Determine the (X, Y) coordinate at the center of the cell enclosing the given text.  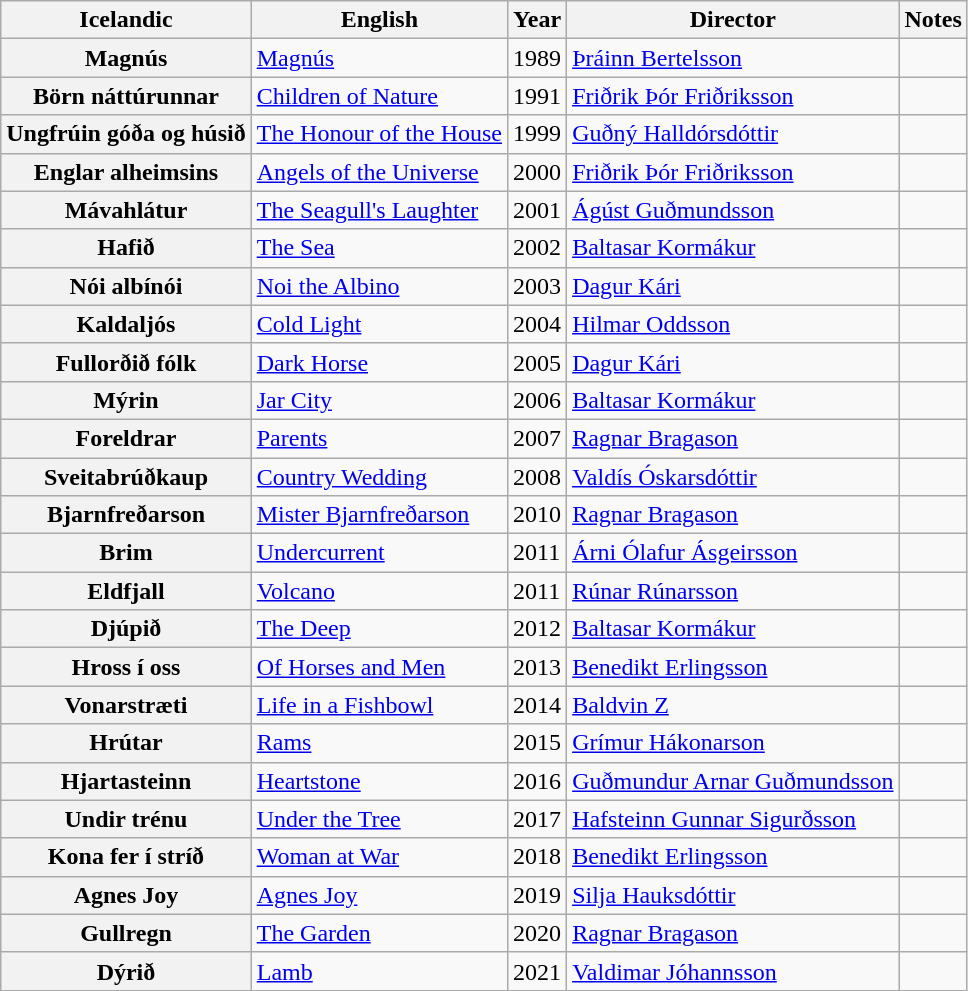
Noi the Albino (379, 286)
Hrútar (126, 743)
Nói albínói (126, 286)
Undercurrent (379, 553)
Gullregn (126, 933)
2017 (538, 819)
The Seagull's Laughter (379, 210)
Foreldrar (126, 438)
Of Horses and Men (379, 667)
Dýrið (126, 971)
2001 (538, 210)
The Honour of the House (379, 134)
Notes (933, 20)
2007 (538, 438)
Þráinn Bertelsson (733, 58)
1991 (538, 96)
Year (538, 20)
Heartstone (379, 781)
Baldvin Z (733, 705)
Valdís Óskarsdóttir (733, 477)
2005 (538, 362)
Parents (379, 438)
2004 (538, 324)
Rams (379, 743)
Árni Ólafur Ásgeirsson (733, 553)
Country Wedding (379, 477)
Brim (126, 553)
Djúpið (126, 629)
The Garden (379, 933)
Life in a Fishbowl (379, 705)
Börn náttúrunnar (126, 96)
2008 (538, 477)
Hafsteinn Gunnar Sigurðsson (733, 819)
2020 (538, 933)
Kona fer í stríð (126, 857)
Hilmar Oddsson (733, 324)
Ungfrúin góða og húsið (126, 134)
Fullorðið fólk (126, 362)
2018 (538, 857)
2006 (538, 400)
2012 (538, 629)
2013 (538, 667)
Mýrin (126, 400)
Valdimar Jóhannsson (733, 971)
Jar City (379, 400)
English (379, 20)
Grímur Hákonarson (733, 743)
2016 (538, 781)
2000 (538, 172)
1999 (538, 134)
Hafið (126, 248)
Woman at War (379, 857)
Director (733, 20)
Hross í oss (126, 667)
Bjarnfreðarson (126, 515)
1989 (538, 58)
2015 (538, 743)
Mávahlátur (126, 210)
Silja Hauksdóttir (733, 895)
Hjartasteinn (126, 781)
Guðmundur Arnar Guðmundsson (733, 781)
Vonarstræti (126, 705)
Eldfjall (126, 591)
Kaldaljós (126, 324)
Englar alheimsins (126, 172)
2014 (538, 705)
Under the Tree (379, 819)
Ágúst Guðmundsson (733, 210)
2021 (538, 971)
The Deep (379, 629)
Mister Bjarnfreðarson (379, 515)
Undir trénu (126, 819)
Dark Horse (379, 362)
Children of Nature (379, 96)
Guðný Halldórsdóttir (733, 134)
Sveitabrúðkaup (126, 477)
Cold Light (379, 324)
Lamb (379, 971)
2002 (538, 248)
Rúnar Rúnarsson (733, 591)
The Sea (379, 248)
2003 (538, 286)
Icelandic (126, 20)
Volcano (379, 591)
2019 (538, 895)
Angels of the Universe (379, 172)
2010 (538, 515)
